Pinpoint the cell where the given text exists, returning its [X, Y] midpoint coordinate. 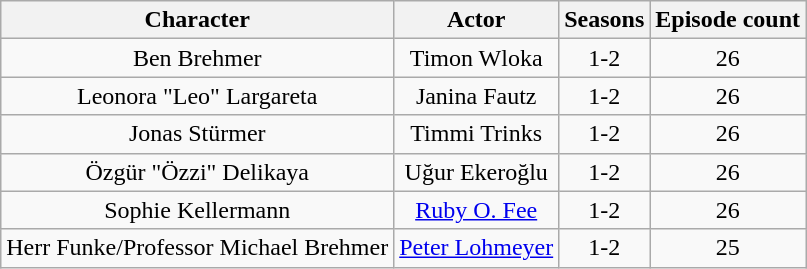
Actor [476, 20]
Timmi Trinks [476, 134]
Ben Brehmer [198, 58]
25 [728, 248]
Özgür "Özzi" Delikaya [198, 172]
Ruby O. Fee [476, 210]
Herr Funke/Professor Michael Brehmer [198, 248]
Leonora "Leo" Largareta [198, 96]
Uğur Ekeroğlu [476, 172]
Peter Lohmeyer [476, 248]
Sophie Kellermann [198, 210]
Jonas Stürmer [198, 134]
Episode count [728, 20]
Timon Wloka [476, 58]
Janina Fautz [476, 96]
Character [198, 20]
Seasons [604, 20]
